Capture the cell that displays the provided text and extract its (x, y) central coordinate. 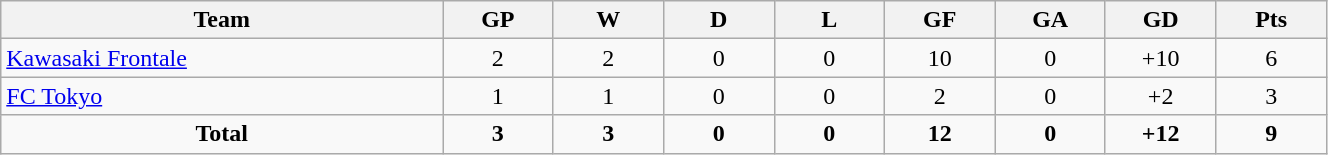
Team (222, 20)
10 (939, 58)
FC Tokyo (222, 96)
L (829, 20)
GA (1050, 20)
Pts (1272, 20)
GF (939, 20)
Kawasaki Frontale (222, 58)
D (719, 20)
+12 (1160, 134)
W (608, 20)
GD (1160, 20)
6 (1272, 58)
Total (222, 134)
12 (939, 134)
+10 (1160, 58)
9 (1272, 134)
+2 (1160, 96)
GP (498, 20)
